Provide the [x, y] coordinate of the cell's center where the given text is located.  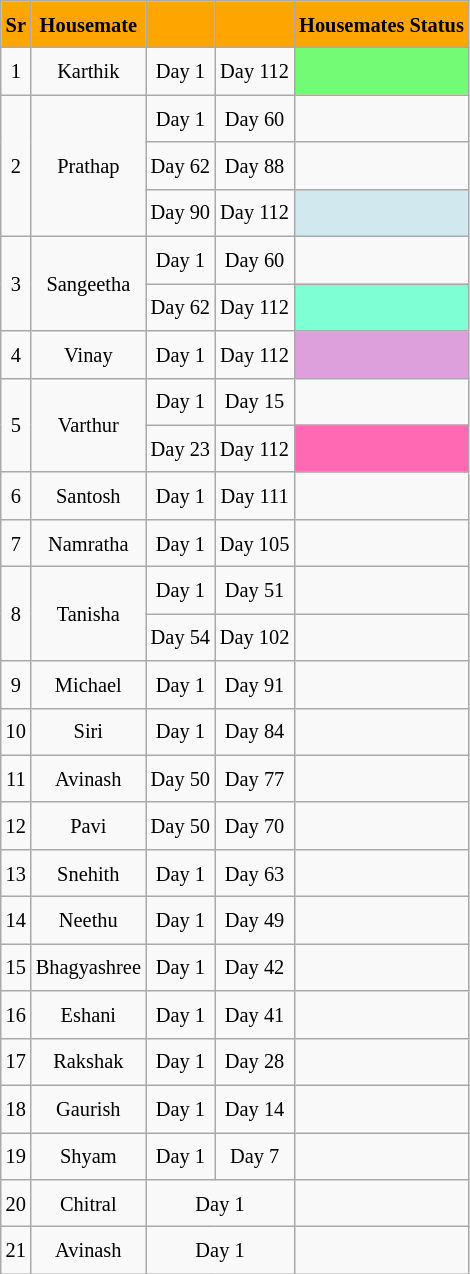
21 [16, 1250]
Prathap [88, 166]
Day 54 [180, 636]
7 [16, 542]
Housemates Status [381, 24]
1 [16, 72]
Snehith [88, 872]
20 [16, 1202]
Day 88 [254, 166]
Day 105 [254, 542]
Day 102 [254, 636]
Day 23 [180, 448]
9 [16, 684]
6 [16, 496]
Day 111 [254, 496]
16 [16, 1014]
Sr [16, 24]
Rakshak [88, 1062]
4 [16, 354]
Day 41 [254, 1014]
Day 42 [254, 966]
Bhagyashree [88, 966]
Neethu [88, 920]
8 [16, 613]
Day 51 [254, 590]
10 [16, 732]
5 [16, 425]
Namratha [88, 542]
Michael [88, 684]
Karthik [88, 72]
Shyam [88, 1156]
19 [16, 1156]
Day 7 [254, 1156]
Day 14 [254, 1108]
Day 84 [254, 732]
2 [16, 166]
Day 90 [180, 212]
17 [16, 1062]
12 [16, 826]
Vinay [88, 354]
Day 63 [254, 872]
Day 15 [254, 402]
Varthur [88, 425]
14 [16, 920]
Chitral [88, 1202]
Siri [88, 732]
18 [16, 1108]
Day 28 [254, 1062]
15 [16, 966]
Eshani [88, 1014]
Day 49 [254, 920]
Day 70 [254, 826]
Day 91 [254, 684]
Sangeetha [88, 283]
13 [16, 872]
Housemate [88, 24]
Day 77 [254, 778]
Gaurish [88, 1108]
Tanisha [88, 613]
Pavi [88, 826]
3 [16, 283]
11 [16, 778]
Santosh [88, 496]
